Return [X, Y] of the center of cell containing provided text 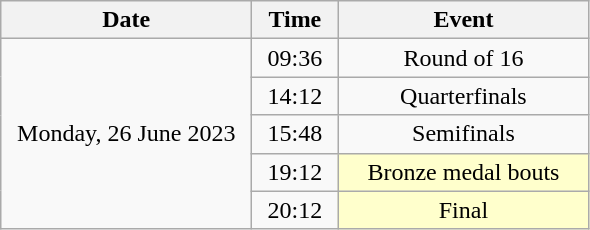
09:36 [295, 58]
Bronze medal bouts [464, 172]
Time [295, 20]
20:12 [295, 210]
15:48 [295, 134]
Date [126, 20]
19:12 [295, 172]
Event [464, 20]
14:12 [295, 96]
Semifinals [464, 134]
Final [464, 210]
Monday, 26 June 2023 [126, 134]
Round of 16 [464, 58]
Quarterfinals [464, 96]
